Extract the [x, y] coordinate from the center of the cell holding the provided text.  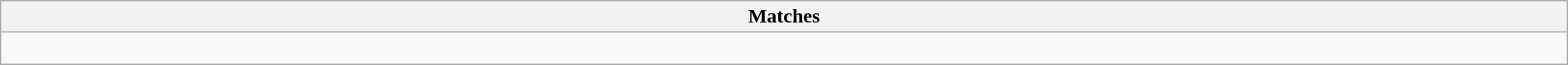
Matches [784, 17]
